Pinpoint the cell where the given text exists, returning its (X, Y) midpoint coordinate. 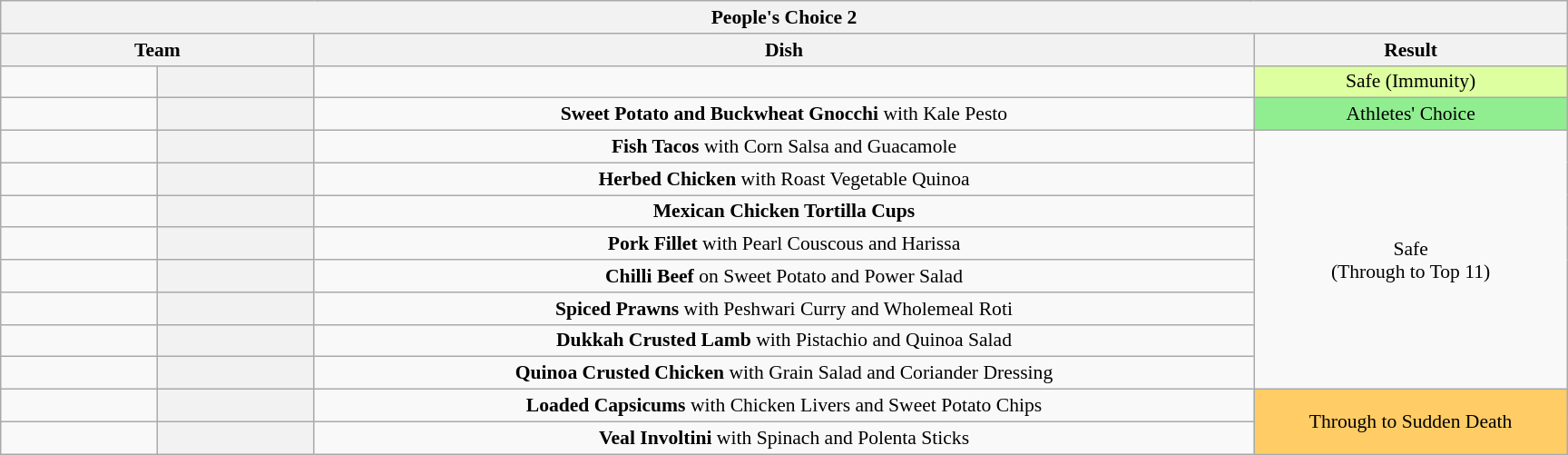
Mexican Chicken Tortilla Cups (784, 212)
Safe(Through to Top 11) (1410, 260)
Veal Involtini with Spinach and Polenta Sticks (784, 438)
Pork Fillet with Pearl Couscous and Harissa (784, 244)
Dukkah Crusted Lamb with Pistachio and Quinoa Salad (784, 341)
Safe (Immunity) (1410, 82)
Chilli Beef on Sweet Potato and Power Salad (784, 276)
Spiced Prawns with Peshwari Curry and Wholemeal Roti (784, 309)
Result (1410, 50)
Athletes' Choice (1410, 114)
People's Choice 2 (784, 17)
Team (158, 50)
Sweet Potato and Buckwheat Gnocchi with Kale Pesto (784, 114)
Herbed Chicken with Roast Vegetable Quinoa (784, 179)
Through to Sudden Death (1410, 421)
Loaded Capsicums with Chicken Livers and Sweet Potato Chips (784, 406)
Fish Tacos with Corn Salsa and Guacamole (784, 147)
Quinoa Crusted Chicken with Grain Salad and Coriander Dressing (784, 373)
Dish (784, 50)
